Detect which cell encompasses the target text, then output its [X, Y] center coordinate. 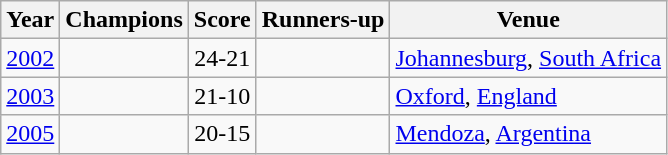
Johannesburg, South Africa [528, 58]
Runners-up [323, 20]
Oxford, England [528, 96]
Champions [124, 20]
Score [222, 20]
Venue [528, 20]
20-15 [222, 134]
24-21 [222, 58]
Mendoza, Argentina [528, 134]
Year [30, 20]
2005 [30, 134]
2002 [30, 58]
2003 [30, 96]
21-10 [222, 96]
